Capture the cell that displays the provided text and extract its [X, Y] central coordinate. 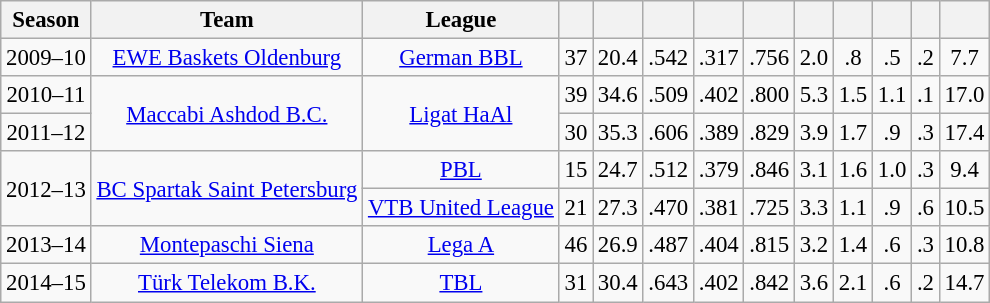
9.4 [964, 170]
.842 [769, 283]
Maccabi Ashdod B.C. [227, 114]
Türk Telekom B.K. [227, 283]
24.7 [618, 170]
39 [576, 95]
3.1 [814, 170]
31 [576, 283]
2.1 [852, 283]
German BBL [462, 58]
VTB United League [462, 208]
46 [576, 245]
Season [46, 20]
2009–10 [46, 58]
21 [576, 208]
1.5 [852, 95]
5.3 [814, 95]
27.3 [618, 208]
34.6 [618, 95]
.381 [718, 208]
.487 [668, 245]
2014–15 [46, 283]
2011–12 [46, 133]
1.7 [852, 133]
.815 [769, 245]
1.6 [852, 170]
3.3 [814, 208]
17.4 [964, 133]
35.3 [618, 133]
.5 [892, 58]
.512 [668, 170]
.1 [926, 95]
.389 [718, 133]
15 [576, 170]
10.5 [964, 208]
1.4 [852, 245]
3.2 [814, 245]
2013–14 [46, 245]
TBL [462, 283]
.317 [718, 58]
.643 [668, 283]
30.4 [618, 283]
.829 [769, 133]
.8 [852, 58]
Team [227, 20]
26.9 [618, 245]
17.0 [964, 95]
37 [576, 58]
.509 [668, 95]
PBL [462, 170]
League [462, 20]
7.7 [964, 58]
Lega A [462, 245]
.725 [769, 208]
BC Spartak Saint Petersburg [227, 188]
14.7 [964, 283]
3.9 [814, 133]
.470 [668, 208]
3.6 [814, 283]
2012–13 [46, 188]
.379 [718, 170]
2010–11 [46, 95]
.404 [718, 245]
Ligat HaAl [462, 114]
2.0 [814, 58]
.606 [668, 133]
.800 [769, 95]
10.8 [964, 245]
30 [576, 133]
EWE Baskets Oldenburg [227, 58]
.846 [769, 170]
.756 [769, 58]
Montepaschi Siena [227, 245]
.542 [668, 58]
1.0 [892, 170]
20.4 [618, 58]
